Extract the [X, Y] coordinate from the center of the cell holding the provided text.  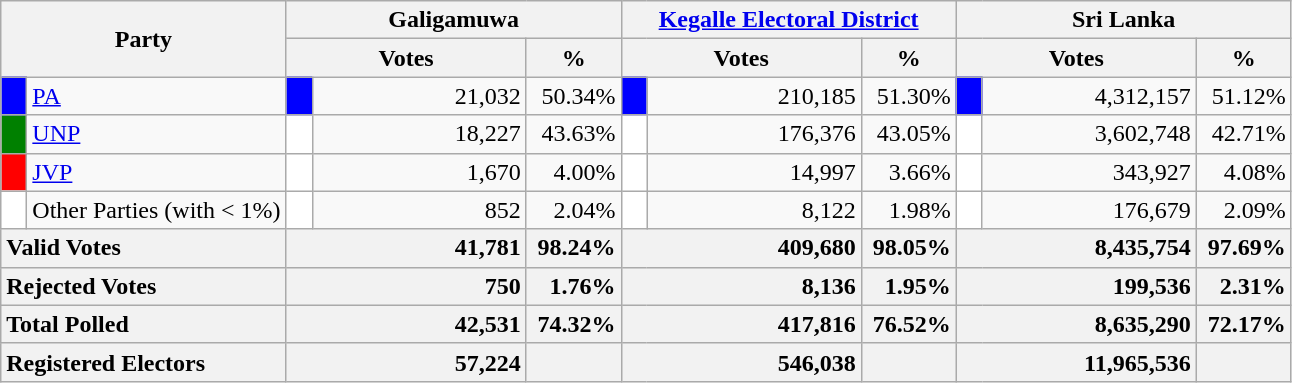
2.04% [574, 210]
97.69% [1244, 248]
2.09% [1244, 210]
417,816 [741, 324]
Sri Lanka [1124, 20]
42,531 [406, 324]
750 [406, 286]
176,679 [1089, 210]
50.34% [574, 96]
76.52% [908, 324]
1.76% [574, 286]
14,997 [754, 172]
18,227 [419, 134]
42.71% [1244, 134]
UNP [156, 134]
Rejected Votes [144, 286]
1.98% [908, 210]
176,376 [754, 134]
4,312,157 [1089, 96]
Galigamuwa [454, 20]
4.00% [574, 172]
JVP [156, 172]
21,032 [419, 96]
11,965,536 [1076, 362]
98.05% [908, 248]
8,435,754 [1076, 248]
74.32% [574, 324]
51.12% [1244, 96]
51.30% [908, 96]
8,122 [754, 210]
Other Parties (with < 1%) [156, 210]
1.95% [908, 286]
210,185 [754, 96]
43.63% [574, 134]
409,680 [741, 248]
8,136 [741, 286]
3,602,748 [1089, 134]
41,781 [406, 248]
Valid Votes [144, 248]
Registered Electors [144, 362]
199,536 [1076, 286]
Total Polled [144, 324]
4.08% [1244, 172]
57,224 [406, 362]
43.05% [908, 134]
3.66% [908, 172]
852 [419, 210]
98.24% [574, 248]
Kegalle Electoral District [788, 20]
546,038 [741, 362]
8,635,290 [1076, 324]
PA [156, 96]
1,670 [419, 172]
72.17% [1244, 324]
343,927 [1089, 172]
Party [144, 39]
2.31% [1244, 286]
